Provide the (x, y) coordinate of the cell's center where the given text is located.  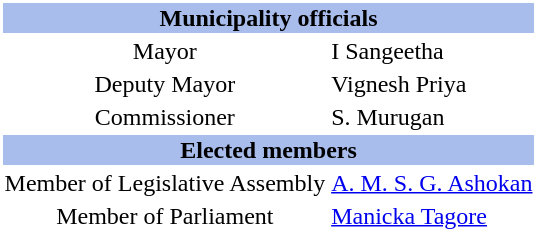
Mayor (165, 51)
Deputy Mayor (165, 84)
Member of Parliament (165, 216)
Elected members (268, 150)
Vignesh Priya (432, 84)
Manicka Tagore (432, 216)
Municipality officials (268, 18)
A. M. S. G. Ashokan (432, 183)
Commissioner (165, 117)
I Sangeetha (432, 51)
S. Murugan (432, 117)
Member of Legislative Assembly (165, 183)
